Capture the cell that displays the provided text and extract its (x, y) central coordinate. 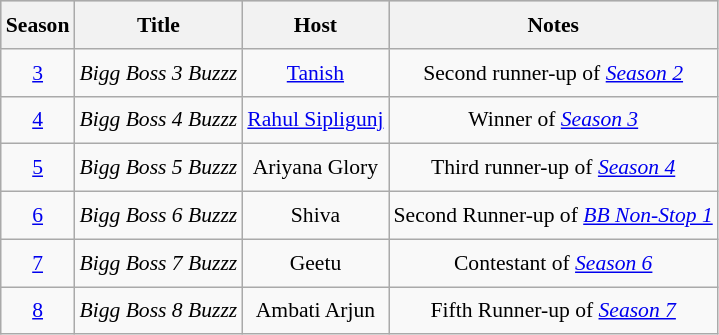
Season (38, 25)
Contestant of Season 6 (554, 263)
Bigg Boss 6 Buzzz (158, 216)
Ariyana Glory (315, 168)
6 (38, 216)
7 (38, 263)
Shiva (315, 216)
Second Runner-up of BB Non-Stop 1 (554, 216)
Title (158, 25)
4 (38, 120)
Tanish (315, 73)
8 (38, 311)
Bigg Boss 8 Buzzz (158, 311)
Second runner-up of Season 2 (554, 73)
Rahul Sipligunj (315, 120)
Third runner-up of Season 4 (554, 168)
Bigg Boss 7 Buzzz (158, 263)
5 (38, 168)
Bigg Boss 4 Buzzz (158, 120)
Ambati Arjun (315, 311)
Winner of Season 3 (554, 120)
Bigg Boss 5 Buzzz (158, 168)
Fifth Runner-up of Season 7 (554, 311)
Bigg Boss 3 Buzzz (158, 73)
Host (315, 25)
3 (38, 73)
Geetu (315, 263)
Notes (554, 25)
